Return the [x, y] coordinate for the center point of the cell that contains the specified text.  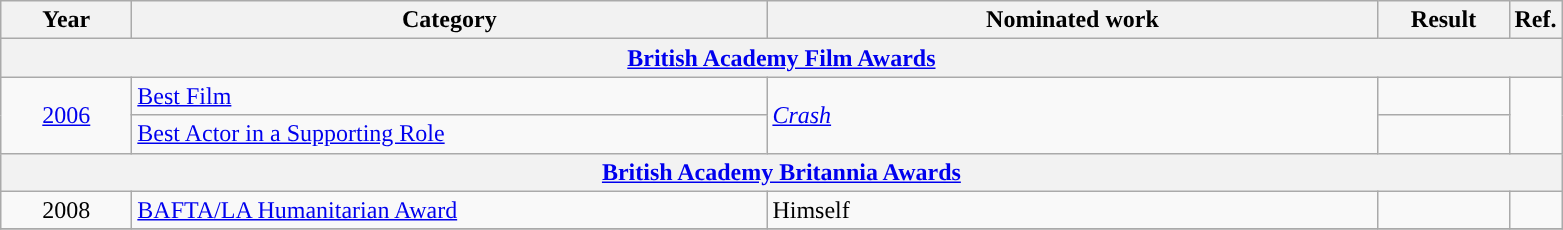
Year [66, 20]
Best Film [450, 96]
Result [1444, 20]
BAFTA/LA Humanitarian Award [450, 210]
Ref. [1536, 20]
Category [450, 20]
Nominated work [1072, 20]
2008 [66, 210]
Himself [1072, 210]
British Academy Britannia Awards [782, 172]
British Academy Film Awards [782, 58]
2006 [66, 115]
Best Actor in a Supporting Role [450, 134]
Crash [1072, 115]
